Search for the cell housing the specified text and yield its (X, Y) center coordinate. 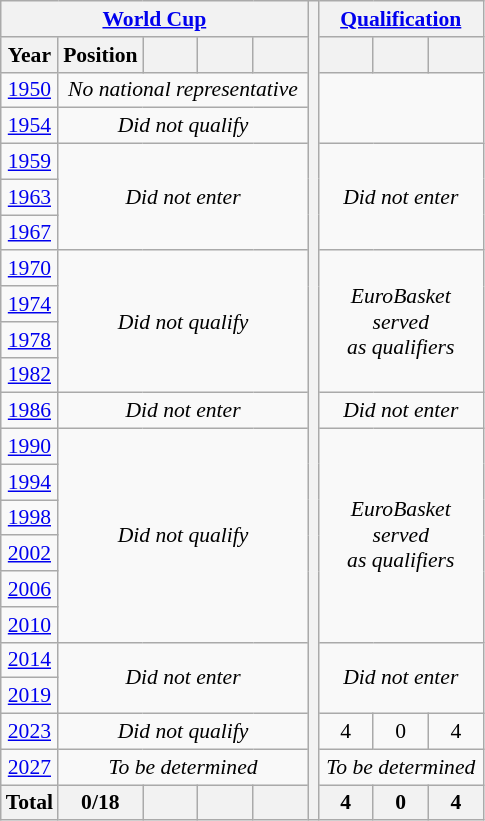
No national representative (183, 90)
Qualification (400, 19)
2023 (30, 732)
2010 (30, 625)
Year (30, 55)
1994 (30, 482)
Total (30, 803)
2002 (30, 554)
1974 (30, 304)
0/18 (100, 803)
2019 (30, 696)
2014 (30, 660)
1978 (30, 340)
1954 (30, 126)
1959 (30, 162)
2027 (30, 767)
1990 (30, 447)
1986 (30, 411)
2006 (30, 589)
1967 (30, 233)
1970 (30, 269)
1950 (30, 90)
World Cup (154, 19)
1998 (30, 518)
1982 (30, 375)
Position (100, 55)
1963 (30, 197)
